Return the [X, Y] coordinate for the center point of the cell that contains the specified text.  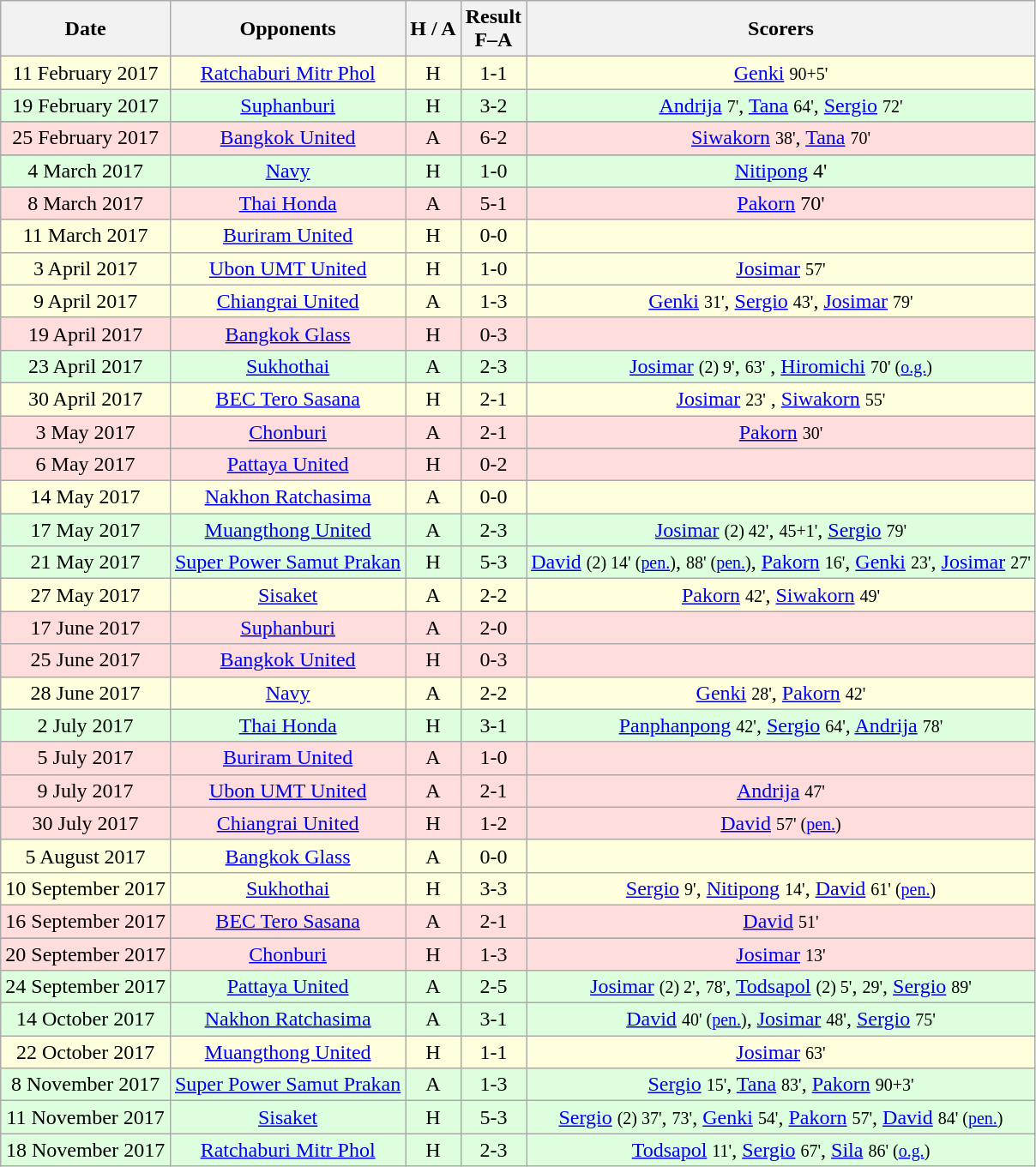
8 March 2017 [86, 203]
14 May 2017 [86, 497]
27 May 2017 [86, 595]
Opponents [287, 29]
25 June 2017 [86, 660]
2-5 [493, 987]
6 May 2017 [86, 465]
Pakorn 70' [781, 203]
Josimar 57' [781, 268]
10 September 2017 [86, 888]
22 October 2017 [86, 1052]
1-2 [493, 823]
Panphanpong 42', Sergio 64', Andrija 78' [781, 725]
Josimar (2) 9', 63' , Hiromichi 70' (o.g.) [781, 366]
3 May 2017 [86, 431]
Scorers [781, 29]
11 February 2017 [86, 73]
25 February 2017 [86, 138]
30 July 2017 [86, 823]
Pakorn 30' [781, 431]
David 51' [781, 921]
Josimar (2) 42', 45+1', Sergio 79' [781, 530]
14 October 2017 [86, 1020]
Josimar 23' , Siwakorn 55' [781, 399]
0-2 [493, 465]
Josimar (2) 2', 78', Todsapol (2) 5', 29', Sergio 89' [781, 987]
3-2 [493, 105]
David 40' (pen.), Josimar 48', Sergio 75' [781, 1020]
9 April 2017 [86, 301]
23 April 2017 [86, 366]
2-0 [493, 628]
11 November 2017 [86, 1117]
Date [86, 29]
Todsapol 11', Sergio 67', Sila 86' (o.g.) [781, 1150]
David (2) 14' (pen.), 88' (pen.), Pakorn 16', Genki 23', Josimar 27' [781, 562]
9 July 2017 [86, 791]
8 November 2017 [86, 1085]
28 June 2017 [86, 693]
2 July 2017 [86, 725]
5 August 2017 [86, 856]
5-1 [493, 203]
19 February 2017 [86, 105]
Siwakorn 38', Tana 70' [781, 138]
Sergio (2) 37', 73', Genki 54', Pakorn 57', David 84' (pen.) [781, 1117]
16 September 2017 [86, 921]
Sergio 9', Nitipong 14', David 61' (pen.) [781, 888]
30 April 2017 [86, 399]
Andrija 47' [781, 791]
17 May 2017 [86, 530]
Josimar 63' [781, 1052]
4 March 2017 [86, 171]
19 April 2017 [86, 334]
ResultF–A [493, 29]
Josimar 13' [781, 954]
David 57' (pen.) [781, 823]
Genki 31', Sergio 43', Josimar 79' [781, 301]
Pakorn 42', Siwakorn 49' [781, 595]
Nitipong 4' [781, 171]
18 November 2017 [86, 1150]
11 March 2017 [86, 236]
6-2 [493, 138]
Sergio 15', Tana 83', Pakorn 90+3' [781, 1085]
24 September 2017 [86, 987]
Genki 28', Pakorn 42' [781, 693]
Genki 90+5' [781, 73]
5 July 2017 [86, 758]
21 May 2017 [86, 562]
3-3 [493, 888]
Andrija 7', Tana 64', Sergio 72' [781, 105]
20 September 2017 [86, 954]
17 June 2017 [86, 628]
3 April 2017 [86, 268]
H / A [433, 29]
